Output the (X, Y) coordinate of the center of the cell containing the given text.  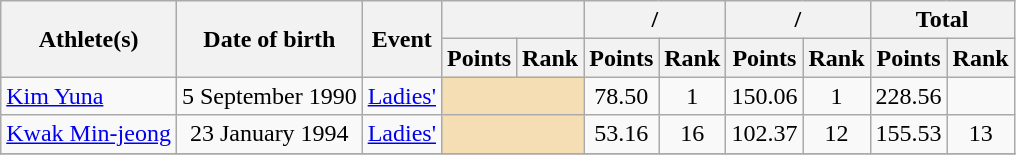
150.06 (764, 96)
16 (692, 134)
78.50 (622, 96)
Event (402, 39)
Athlete(s) (89, 39)
Date of birth (269, 39)
Total (942, 20)
102.37 (764, 134)
12 (836, 134)
13 (980, 134)
5 September 1990 (269, 96)
23 January 1994 (269, 134)
228.56 (908, 96)
Kim Yuna (89, 96)
Kwak Min-jeong (89, 134)
53.16 (622, 134)
155.53 (908, 134)
